Pinpoint the cell where the given text exists, returning its (x, y) midpoint coordinate. 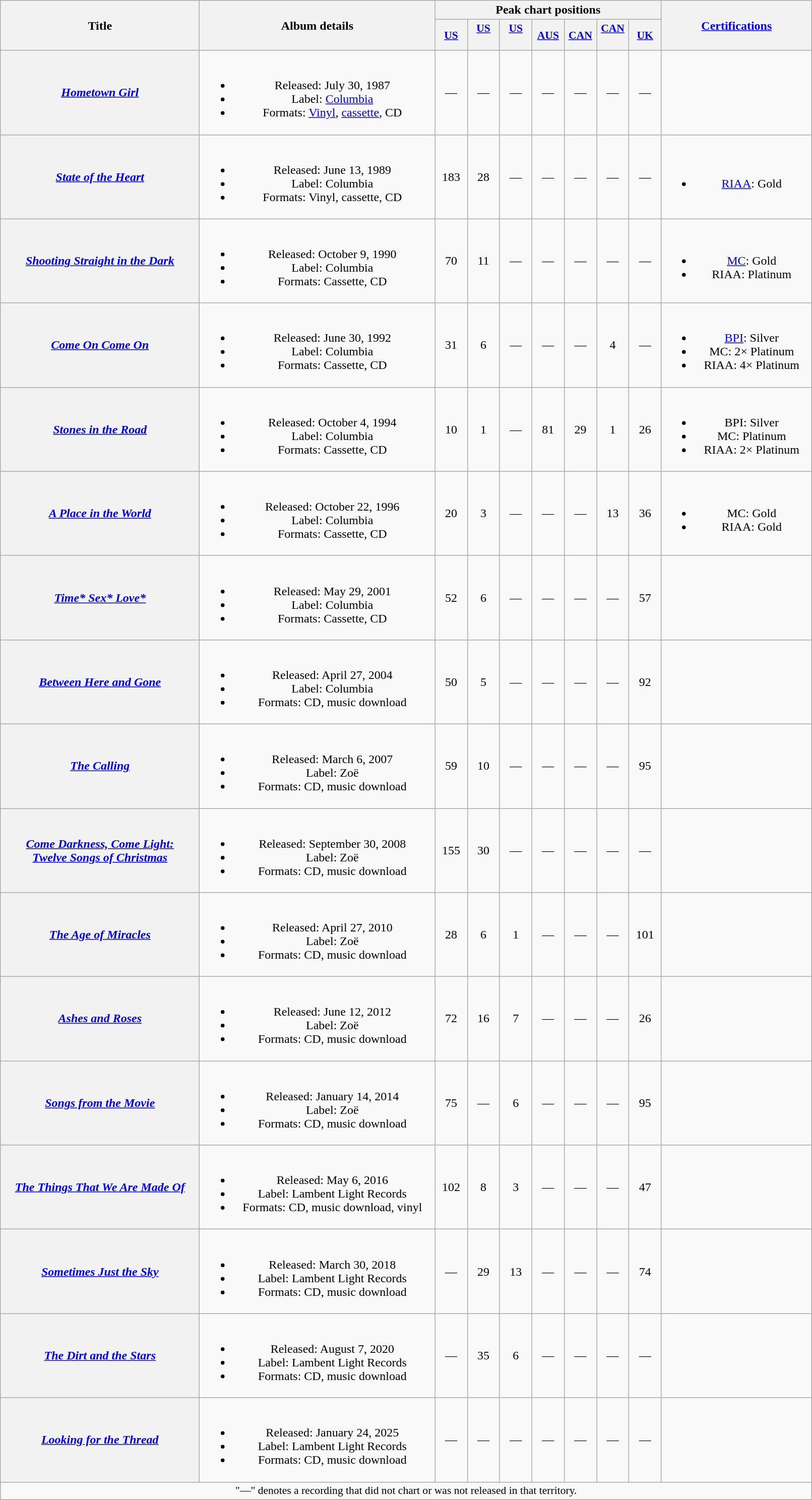
Released: April 27, 2004Label: ColumbiaFormats: CD, music download (318, 681)
101 (645, 934)
74 (645, 1271)
Album details (318, 25)
70 (451, 261)
35 (483, 1356)
16 (483, 1019)
Shooting Straight in the Dark (100, 261)
Title (100, 25)
State of the Heart (100, 176)
The Dirt and the Stars (100, 1356)
11 (483, 261)
72 (451, 1019)
UK (645, 35)
31 (451, 345)
The Calling (100, 766)
Released: January 24, 2025Label: Lambent Light RecordsFormats: CD, music download (318, 1440)
Released: April 27, 2010Label: ZoëFormats: CD, music download (318, 934)
"—" denotes a recording that did not chart or was not released in that territory. (406, 1491)
5 (483, 681)
183 (451, 176)
Certifications (737, 25)
7 (516, 1019)
Released: October 22, 1996Label: ColumbiaFormats: Cassette, CD (318, 513)
4 (613, 345)
Hometown Girl (100, 93)
Ashes and Roses (100, 1019)
Released: May 6, 2016Label: Lambent Light RecordsFormats: CD, music download, vinyl (318, 1187)
75 (451, 1103)
102 (451, 1187)
30 (483, 851)
81 (548, 429)
Released: March 30, 2018Label: Lambent Light RecordsFormats: CD, music download (318, 1271)
Come Darkness, Come Light:Twelve Songs of Christmas (100, 851)
Released: January 14, 2014Label: ZoëFormats: CD, music download (318, 1103)
36 (645, 513)
8 (483, 1187)
Between Here and Gone (100, 681)
Released: May 29, 2001Label: ColumbiaFormats: Cassette, CD (318, 598)
BPI: SilverMC: PlatinumRIAA: 2× Platinum (737, 429)
The Things That We Are Made Of (100, 1187)
Songs from the Movie (100, 1103)
59 (451, 766)
A Place in the World (100, 513)
Sometimes Just the Sky (100, 1271)
Released: June 13, 1989Label: ColumbiaFormats: Vinyl, cassette, CD (318, 176)
155 (451, 851)
Come On Come On (100, 345)
Released: October 4, 1994Label: ColumbiaFormats: Cassette, CD (318, 429)
Released: June 30, 1992Label: ColumbiaFormats: Cassette, CD (318, 345)
52 (451, 598)
Released: March 6, 2007Label: ZoëFormats: CD, music download (318, 766)
57 (645, 598)
47 (645, 1187)
The Age of Miracles (100, 934)
BPI: SilverMC: 2× PlatinumRIAA: 4× Platinum (737, 345)
Time* Sex* Love* (100, 598)
Looking for the Thread (100, 1440)
50 (451, 681)
AUS (548, 35)
Peak chart positions (548, 10)
20 (451, 513)
92 (645, 681)
Released: September 30, 2008Label: ZoëFormats: CD, music download (318, 851)
Released: July 30, 1987Label: ColumbiaFormats: Vinyl, cassette, CD (318, 93)
MC: GoldRIAA: Platinum (737, 261)
Released: June 12, 2012Label: ZoëFormats: CD, music download (318, 1019)
Released: August 7, 2020Label: Lambent Light RecordsFormats: CD, music download (318, 1356)
RIAA: Gold (737, 176)
MC: GoldRIAA: Gold (737, 513)
Stones in the Road (100, 429)
Released: October 9, 1990Label: ColumbiaFormats: Cassette, CD (318, 261)
